Provide the (x, y) coordinate of the cell's center where the given text is located.  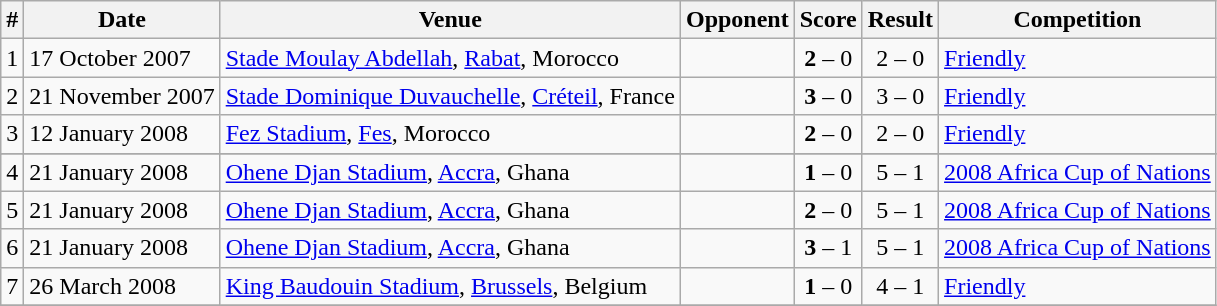
Stade Moulay Abdellah, Rabat, Morocco (450, 58)
5 (12, 210)
3 (12, 134)
6 (12, 248)
Venue (450, 20)
7 (12, 286)
Stade Dominique Duvauchelle, Créteil, France (450, 96)
Result (900, 20)
21 November 2007 (122, 96)
# (12, 20)
Competition (1078, 20)
Date (122, 20)
Opponent (737, 20)
Fez Stadium, Fes, Morocco (450, 134)
2 (12, 96)
4 (12, 172)
Score (828, 20)
King Baudouin Stadium, Brussels, Belgium (450, 286)
17 October 2007 (122, 58)
26 March 2008 (122, 286)
1 (12, 58)
3 – 1 (828, 248)
12 January 2008 (122, 134)
4 – 1 (900, 286)
